Locate the cell with the specified text and output its [X, Y] center coordinate. 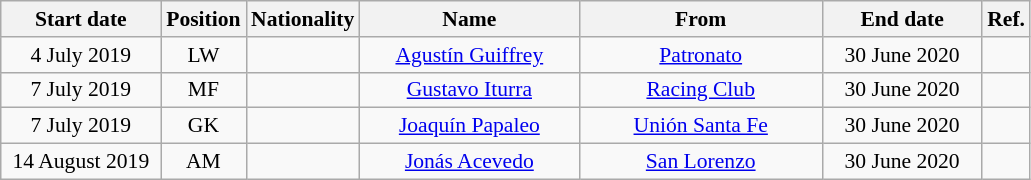
Jonás Acevedo [469, 162]
San Lorenzo [700, 162]
Racing Club [700, 90]
Agustín Guiffrey [469, 55]
AM [204, 162]
4 July 2019 [81, 55]
GK [204, 126]
Name [469, 19]
Nationality [302, 19]
14 August 2019 [81, 162]
From [700, 19]
MF [204, 90]
Position [204, 19]
End date [902, 19]
Start date [81, 19]
Joaquín Papaleo [469, 126]
Patronato [700, 55]
Ref. [1006, 19]
LW [204, 55]
Unión Santa Fe [700, 126]
Gustavo Iturra [469, 90]
